Identify which cell holds the provided text, then report its [x, y] central coordinate. 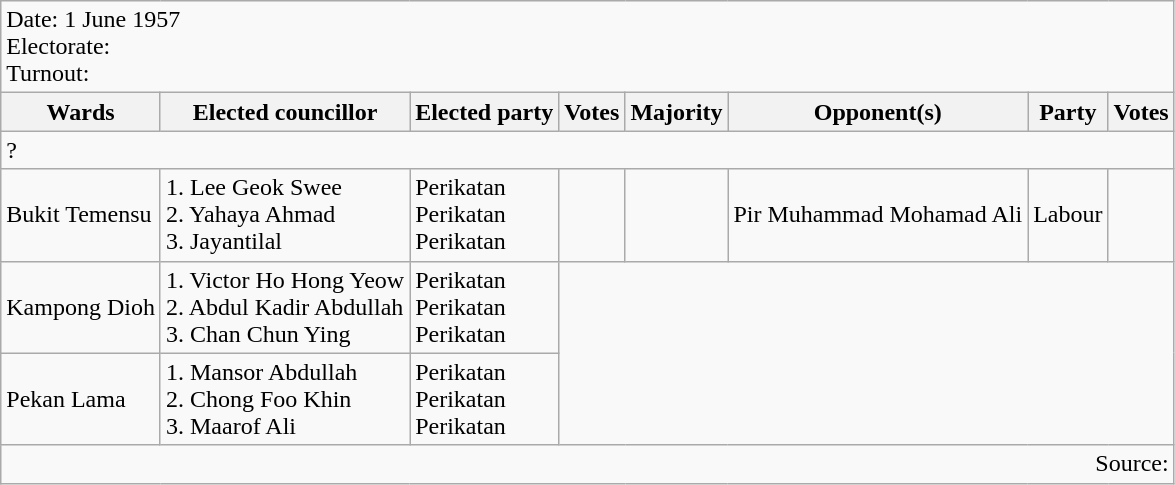
Wards [81, 112]
Pekan Lama [81, 399]
Elected party [484, 112]
1. Victor Ho Hong Yeow 2. Abdul Kadir Abdullah 3. Chan Chun Ying [284, 307]
Kampong Dioh [81, 307]
Labour [1068, 215]
Party [1068, 112]
Elected councillor [284, 112]
1. Mansor Abdullah 2. Chong Foo Khin 3. Maarof Ali [284, 399]
Opponent(s) [878, 112]
Bukit Temensu [81, 215]
Pir Muhammad Mohamad Ali [878, 215]
Majority [676, 112]
1. Lee Geok Swee 2. Yahaya Ahmad3. Jayantilal [284, 215]
Date: 1 June 1957Electorate: Turnout: [588, 47]
? [588, 150]
Source: [588, 464]
